Capture the cell that displays the provided text and extract its (X, Y) central coordinate. 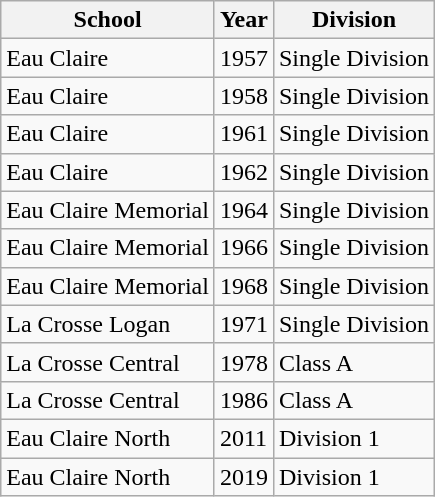
1962 (244, 172)
1978 (244, 362)
1958 (244, 96)
La Crosse Logan (108, 324)
Year (244, 20)
1968 (244, 286)
1957 (244, 58)
1986 (244, 400)
2019 (244, 477)
1971 (244, 324)
School (108, 20)
1961 (244, 134)
2011 (244, 438)
1966 (244, 248)
1964 (244, 210)
Division (354, 20)
